Search for the cell housing the specified text and yield its (X, Y) center coordinate. 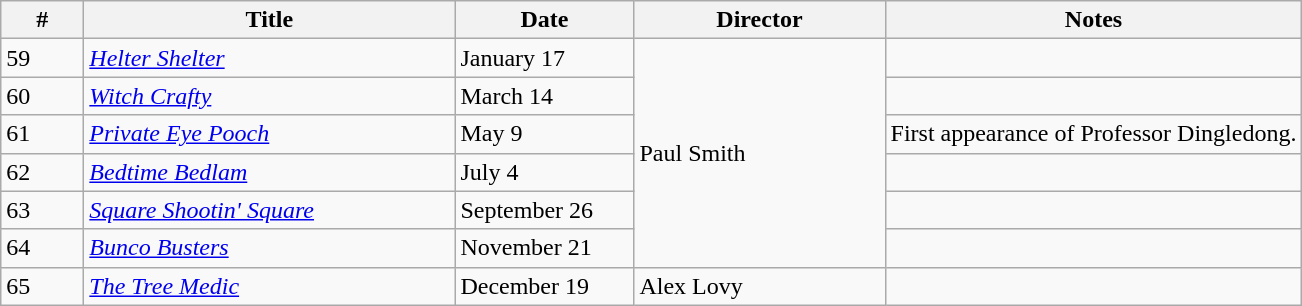
November 21 (544, 248)
59 (42, 58)
December 19 (544, 286)
Director (760, 20)
61 (42, 134)
Square Shootin' Square (270, 210)
60 (42, 96)
The Tree Medic (270, 286)
Bunco Busters (270, 248)
Paul Smith (760, 153)
September 26 (544, 210)
# (42, 20)
Witch Crafty (270, 96)
Bedtime Bedlam (270, 172)
Helter Shelter (270, 58)
July 4 (544, 172)
Date (544, 20)
Title (270, 20)
64 (42, 248)
Alex Lovy (760, 286)
Private Eye Pooch (270, 134)
January 17 (544, 58)
First appearance of Professor Dingledong. (1094, 134)
March 14 (544, 96)
62 (42, 172)
Notes (1094, 20)
63 (42, 210)
65 (42, 286)
May 9 (544, 134)
